For the text-containing cell, return its midpoint in (x, y) coordinate format. 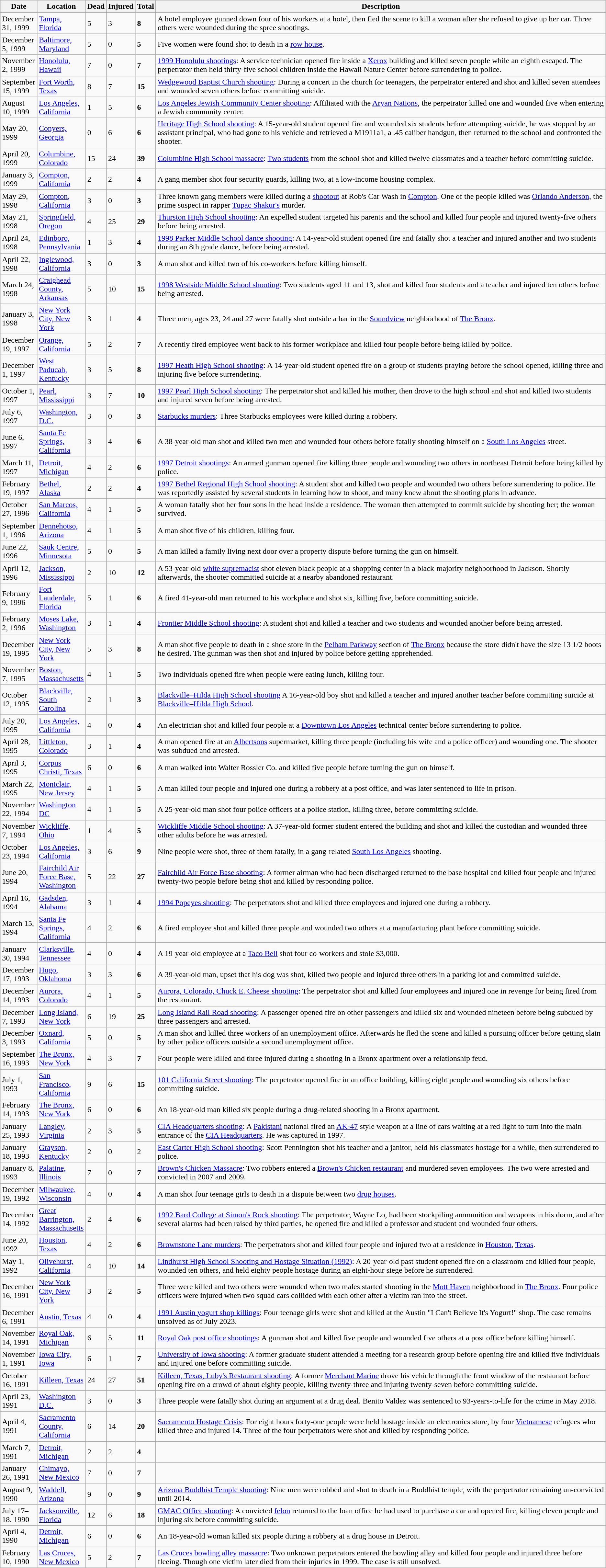
Montclair, New Jersey (61, 788)
Houston, Texas (61, 1245)
July 20, 1995 (19, 725)
June 6, 1997 (19, 442)
April 16, 1994 (19, 902)
January 18, 1993 (19, 1152)
Craighead County, Arkansas (61, 289)
November 7, 1995 (19, 674)
Bethel, Alaska (61, 488)
April 20, 1999 (19, 158)
December 19, 1997 (19, 345)
Royal Oak post office shootings: A gunman shot and killed five people and wounded five others at a post office before killing himself. (381, 1337)
May 29, 1998 (19, 200)
Washington DC (61, 810)
An 18-year-old man killed six people during a drug-related shooting in a Bronx apartment. (381, 1109)
January 25, 1993 (19, 1131)
Iowa City, Iowa (61, 1359)
Gadsden, Alabama (61, 902)
A 25-year-old man shot four police officers at a police station, killing three, before committing suicide. (381, 810)
July 6, 1997 (19, 416)
Orange, California (61, 345)
1997 Detroit shootings: An armed gunman opened fire killing three people and wounding two others in northeast Detroit before being killed by police. (381, 467)
April 24, 1998 (19, 242)
A man walked into Walter Rossler Co. and killed five people before turning the gun on himself. (381, 767)
June 20, 1994 (19, 877)
Edinboro, Pennsylvania (61, 242)
Sauk Centre, Minnesota (61, 551)
Fort Lauderdale, Florida (61, 598)
March 11, 1997 (19, 467)
Three men, ages 23, 24 and 27 were fatally shot outside a bar in the Soundview neighborhood of The Bronx. (381, 319)
Moses Lake, Washington (61, 623)
A man shot four teenage girls to death in a dispute between two drug houses. (381, 1194)
January 26, 1991 (19, 1473)
December 19, 1992 (19, 1194)
February 2, 1996 (19, 623)
Fairchild Air Force Base, Washington (61, 877)
Baltimore, Maryland (61, 44)
Columbine, Colorado (61, 158)
November 1, 1991 (19, 1359)
11 (146, 1337)
Five women were found shot to death in a row house. (381, 44)
October 16, 1991 (19, 1380)
April 4, 1990 (19, 1536)
Starbucks murders: Three Starbucks employees were killed during a robbery. (381, 416)
Long Island, New York (61, 1016)
An electrician shot and killed four people at a Downtown Los Angeles technical center before surrendering to police. (381, 725)
September 15, 1999 (19, 86)
January 8, 1993 (19, 1173)
Killeen, Texas (61, 1380)
October 23, 1994 (19, 852)
November 22, 1994 (19, 810)
Honolulu, Hawaii (61, 65)
October 27, 1996 (19, 509)
February 9, 1996 (19, 598)
April 4, 1991 (19, 1426)
January 30, 1994 (19, 953)
Sacramento County, California (61, 1426)
1994 Popeyes shooting: The perpetrators shot and killed three employees and injured one during a robbery. (381, 902)
Dennehotso, Arizona (61, 530)
Blackville, South Carolina (61, 700)
December 17, 1993 (19, 974)
Oxnard, California (61, 1038)
San Marcos, California (61, 509)
August 9, 1990 (19, 1494)
March 24, 1998 (19, 289)
August 10, 1999 (19, 108)
February 14, 1993 (19, 1109)
Aurora, Colorado (61, 995)
December 14, 1992 (19, 1219)
Tampa, Florida (61, 23)
Frontier Middle School shooting: A student shot and killed a teacher and two students and wounded another before being arrested. (381, 623)
Columbine High School massacre: Two students from the school shot and killed twelve classmates and a teacher before committing suicide. (381, 158)
Conyers, Georgia (61, 133)
Fort Worth, Texas (61, 86)
Waddell, Arizona (61, 1494)
Great Barrington, Massachusetts (61, 1219)
Chimayo, New Mexico (61, 1473)
September 16, 1993 (19, 1059)
June 20, 1992 (19, 1245)
May 20, 1999 (19, 133)
Washington D.C. (61, 1401)
July 1, 1993 (19, 1084)
Las Cruces, New Mexico (61, 1557)
September 1, 1996 (19, 530)
Nine people were shot, three of them fatally, in a gang-related South Los Angeles shooting. (381, 852)
Langley, Virginia (61, 1131)
July 17–18, 1990 (19, 1515)
December 6, 1991 (19, 1317)
Royal Oak, Michigan (61, 1337)
October 1, 1997 (19, 395)
West Paducah, Kentucky (61, 370)
Description (381, 6)
December 14, 1993 (19, 995)
October 12, 1995 (19, 700)
A man shot and killed two of his co-workers before killing himself. (381, 264)
Jacksonville, Florida (61, 1515)
April 28, 1995 (19, 746)
November 14, 1991 (19, 1337)
March 15, 1994 (19, 928)
Date (19, 6)
Wickliffe, Ohio (61, 830)
A man killed a family living next door over a property dispute before turning the gun on himself. (381, 551)
Milwaukee, Wisconsin (61, 1194)
Inglewood, California (61, 264)
39 (146, 158)
November 2, 1999 (19, 65)
Injured (121, 6)
Pearl, Mississippi (61, 395)
November 7, 1994 (19, 830)
A 39-year-old man, upset that his dog was shot, killed two people and injured three others in a parking lot and committed suicide. (381, 974)
January 3, 1999 (19, 179)
A 38-year-old man shot and killed two men and wounded four others before fatally shooting himself on a South Los Angeles street. (381, 442)
19 (121, 1016)
A fired employee shot and killed three people and wounded two others at a manufacturing plant before committing suicide. (381, 928)
February 19, 1997 (19, 488)
May 1, 1992 (19, 1266)
Clarksville, Tennessee (61, 953)
December 5, 1999 (19, 44)
A recently fired employee went back to his former workplace and killed four people before being killed by police. (381, 345)
Dead (96, 6)
Location (61, 6)
February 10, 1990 (19, 1557)
April 12, 1996 (19, 573)
18 (146, 1515)
Three people were fatally shot during an argument at a drug deal. Benito Valdez was sentenced to 93-years-to-life for the crime in May 2018. (381, 1401)
April 23, 1991 (19, 1401)
December 3, 1993 (19, 1038)
A woman fatally shot her four sons in the head inside a residence. The woman then attempted to commit suicide by shooting her; the woman survived. (381, 509)
A gang member shot four security guards, killing two, at a low-income housing complex. (381, 179)
Corpus Christi, Texas (61, 767)
December 7, 1993 (19, 1016)
April 3, 1995 (19, 767)
A fired 41-year-old man returned to his workplace and shot six, killing five, before committing suicide. (381, 598)
29 (146, 222)
December 19, 1995 (19, 649)
A 19-year-old employee at a Taco Bell shot four co-workers and stole $3,000. (381, 953)
March 22, 1995 (19, 788)
Olivehurst, California (61, 1266)
A man shot five of his children, killing four. (381, 530)
An 18-year-old woman killed six people during a robbery at a drug house in Detroit. (381, 1536)
December 1, 1997 (19, 370)
Four people were killed and three injured during a shooting in a Bronx apartment over a relationship feud. (381, 1059)
Grayson, Kentucky (61, 1152)
January 3, 1998 (19, 319)
June 22, 1996 (19, 551)
Washington, D.C. (61, 416)
April 22, 1998 (19, 264)
May 21, 1998 (19, 222)
December 31, 1999 (19, 23)
Littleton, Colorado (61, 746)
Jackson, Mississippi (61, 573)
A man killed four people and injured one during a robbery at a post office, and was later sentenced to life in prison. (381, 788)
Two individuals opened fire when people were eating lunch, killing four. (381, 674)
Hugo, Oklahoma (61, 974)
Boston, Massachusetts (61, 674)
Palatine, Illinois (61, 1173)
22 (121, 877)
December 16, 1991 (19, 1291)
Brownstone Lane murders: The perpetrators shot and killed four people and injured two at a residence in Houston, Texas. (381, 1245)
Springfield, Oregon (61, 222)
March 7, 1991 (19, 1452)
51 (146, 1380)
20 (146, 1426)
San Francisco, California (61, 1084)
Austin, Texas (61, 1317)
Total (146, 6)
